Search for the cell housing the specified text and yield its [x, y] center coordinate. 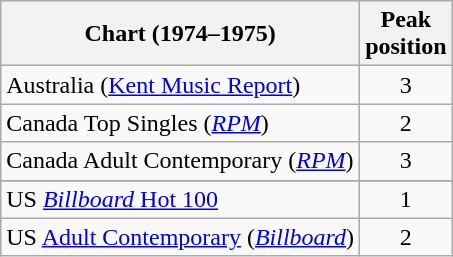
Peakposition [406, 34]
Canada Top Singles (RPM) [180, 123]
Canada Adult Contemporary (RPM) [180, 161]
Chart (1974–1975) [180, 34]
1 [406, 199]
Australia (Kent Music Report) [180, 85]
US Adult Contemporary (Billboard) [180, 237]
US Billboard Hot 100 [180, 199]
